Capture the cell that displays the provided text and extract its (x, y) central coordinate. 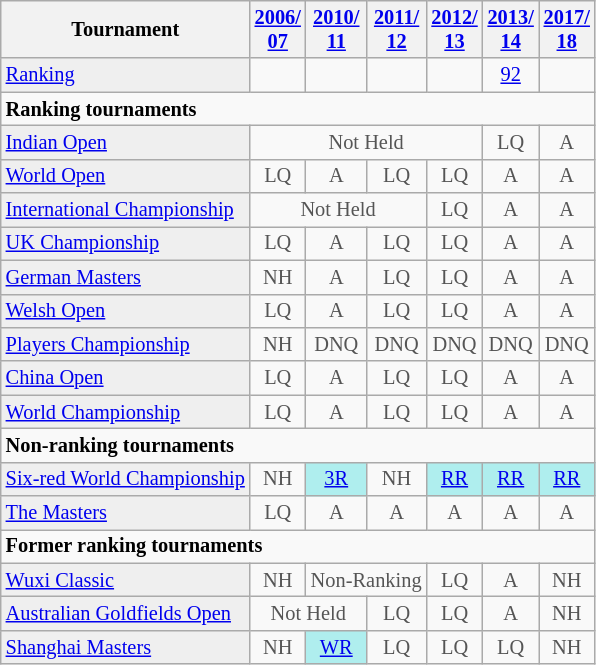
World Open (126, 176)
Former ranking tournaments (298, 546)
3R (336, 479)
Ranking (126, 75)
Players Championship (126, 344)
Shanghai Masters (126, 647)
Tournament (126, 29)
WR (336, 647)
China Open (126, 378)
UK Championship (126, 243)
Six-red World Championship (126, 479)
Australian Goldfields Open (126, 613)
The Masters (126, 513)
Indian Open (126, 142)
Welsh Open (126, 311)
Ranking tournaments (298, 109)
92 (511, 75)
German Masters (126, 277)
Non-Ranking (366, 580)
2012/13 (454, 29)
2017/18 (567, 29)
2006/07 (278, 29)
Non-ranking tournaments (298, 445)
2013/14 (511, 29)
2011/12 (397, 29)
Wuxi Classic (126, 580)
2010/11 (336, 29)
International Championship (126, 210)
World Championship (126, 412)
